Identify which cell holds the provided text, then report its [x, y] central coordinate. 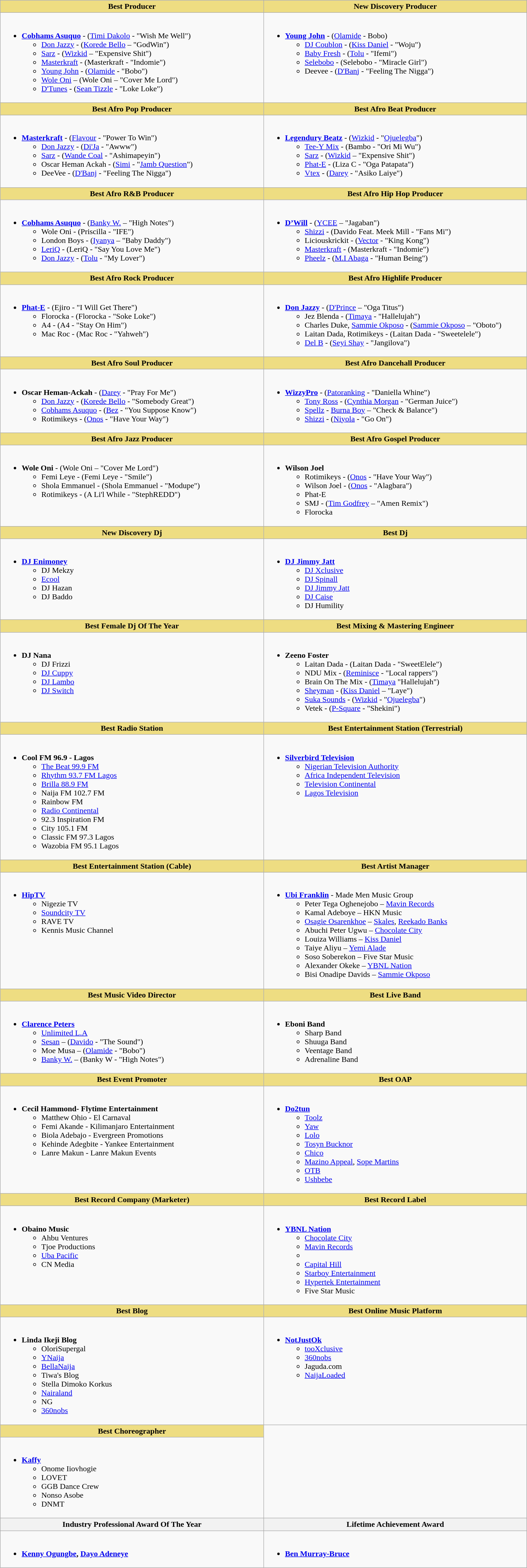
Best Record Label [395, 1200]
Linda Ikeji BlogOloriSupergalYNaijaBellaNaijaTiwa's BlogStella Dimoko KorkusNairalandNG360nobs [132, 1371]
Best Afro R&B Producer [132, 194]
Best Music Video Director [132, 995]
KaffyOnome IiovhogieLOVETGGB Dance CrewNonso AsobeDNMT [132, 1478]
Best OAP [395, 1080]
HipTVNigezie TVSoundcity TVRAVE TVKennis Music Channel [132, 930]
DJ Jimmy JattDJ XclusiveDJ SpinallDJ Jimmy JattDJ CaiseDJ Humility [395, 579]
New Discovery Dj [132, 533]
Clarence PetersUnlimited L.ASesan – (Davido - "The Sound")Moe Musa – (Olamide - "Bobo")Banky W. – (Banky W - "High Notes") [132, 1037]
Best Female Dj Of The Year [132, 626]
Kenny Ogungbe, Dayo Adeneye [132, 1549]
Best Mixing & Mastering Engineer [395, 626]
Best Entertainment Station (Cable) [132, 866]
Best Afro Rock Producer [132, 278]
Best Afro Beat Producer [395, 109]
Industry Professional Award Of The Year [132, 1525]
Best Afro Gospel Producer [395, 439]
Best Record Company (Marketer) [132, 1200]
Eboni BandSharp BandShuuga BandVeentage BandAdrenaline Band [395, 1037]
Best Afro Soul Producer [132, 363]
Best Radio Station [132, 728]
New Discovery Producer [395, 7]
NotJustOktooXclusive360nobsJaguda.comNaijaLoaded [395, 1371]
DJ NanaDJ FrizziDJ CuppyDJ LamboDJ Switch [132, 677]
Best Entertainment Station (Terrestrial) [395, 728]
Best Afro Dancehall Producer [395, 363]
Ben Murray-Bruce [395, 1549]
Best Producer [132, 7]
Best Afro Jazz Producer [132, 439]
Best Online Music Platform [395, 1311]
Best Afro Pop Producer [132, 109]
Do2tunToolzYawLoloTosyn BucknorChicoMazino Appeal, Sope MartinsOTBUshbebe [395, 1140]
Best Blog [132, 1311]
Lifetime Achievement Award [395, 1525]
Phat-E - (Ejiro - "I Will Get There")Florocka - (Florocka - "Soke Loke")A4 - (A4 - "Stay On Him")Mac Roc - (Mac Roc - "Yahweh") [132, 320]
Best Live Band [395, 995]
Best Afro Hip Hop Producer [395, 194]
Obaino MusicAhbu VenturesTjoe ProductionsUba PacificCN Media [132, 1255]
DJ EnimoneyDJ MekzyEcoolDJ HazanDJ Baddo [132, 579]
Best Choreographer [132, 1431]
Silverbird TelevisionNigerian Television AuthorityAfrica Independent TelevisionTelevision ContinentalLagos Television [395, 797]
Wilson JoelRotimikeys - (Onos - "Have Your Way")Wilson Joel - (Onos - "Alagbara")Phat-ESMJ - (Tim Godfrey – "Amen Remix")Florocka [395, 486]
Best Afro Highlife Producer [395, 278]
Best Artist Manager [395, 866]
Best Dj [395, 533]
Best Event Promoter [132, 1080]
YBNL NationChocolate CityMavin RecordsCapital HillStarboy EntertainmentHypertek EntertainmentFive Star Music [395, 1255]
